Capture the cell that displays the provided text and extract its [X, Y] central coordinate. 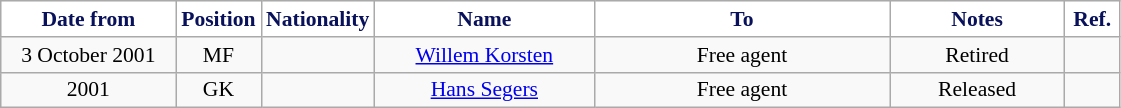
Retired [978, 55]
Name [484, 19]
GK [218, 90]
Hans Segers [484, 90]
Ref. [1092, 19]
2001 [88, 90]
Position [218, 19]
MF [218, 55]
Willem Korsten [484, 55]
To [742, 19]
Released [978, 90]
Date from [88, 19]
3 October 2001 [88, 55]
Notes [978, 19]
Nationality [318, 19]
